Pinpoint the cell where the given text exists, returning its (X, Y) midpoint coordinate. 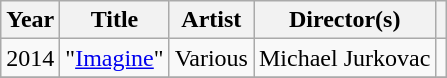
"Imagine" (114, 58)
Artist (211, 20)
Director(s) (345, 20)
2014 (30, 58)
Michael Jurkovac (345, 58)
Various (211, 58)
Year (30, 20)
Title (114, 20)
